Provide the (X, Y) coordinate of the cell's center where the given text is located.  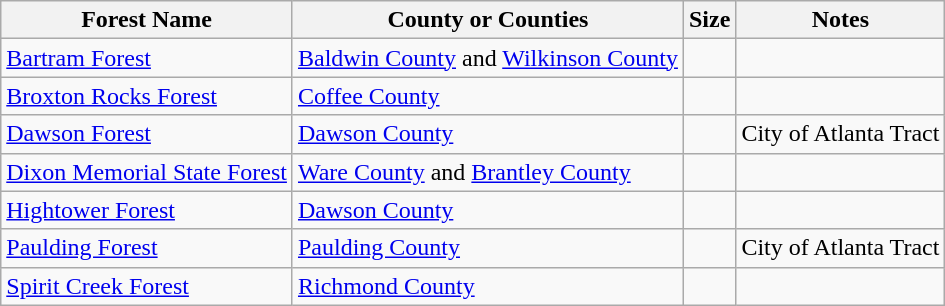
Forest Name (147, 20)
Ware County and Brantley County (488, 172)
Richmond County (488, 286)
Notes (840, 20)
Dixon Memorial State Forest (147, 172)
Coffee County (488, 96)
Paulding Forest (147, 248)
County or Counties (488, 20)
Size (709, 20)
Spirit Creek Forest (147, 286)
Hightower Forest (147, 210)
Paulding County (488, 248)
Dawson Forest (147, 134)
Broxton Rocks Forest (147, 96)
Baldwin County and Wilkinson County (488, 58)
Bartram Forest (147, 58)
